Output the [x, y] coordinate of the center of the cell containing the given text.  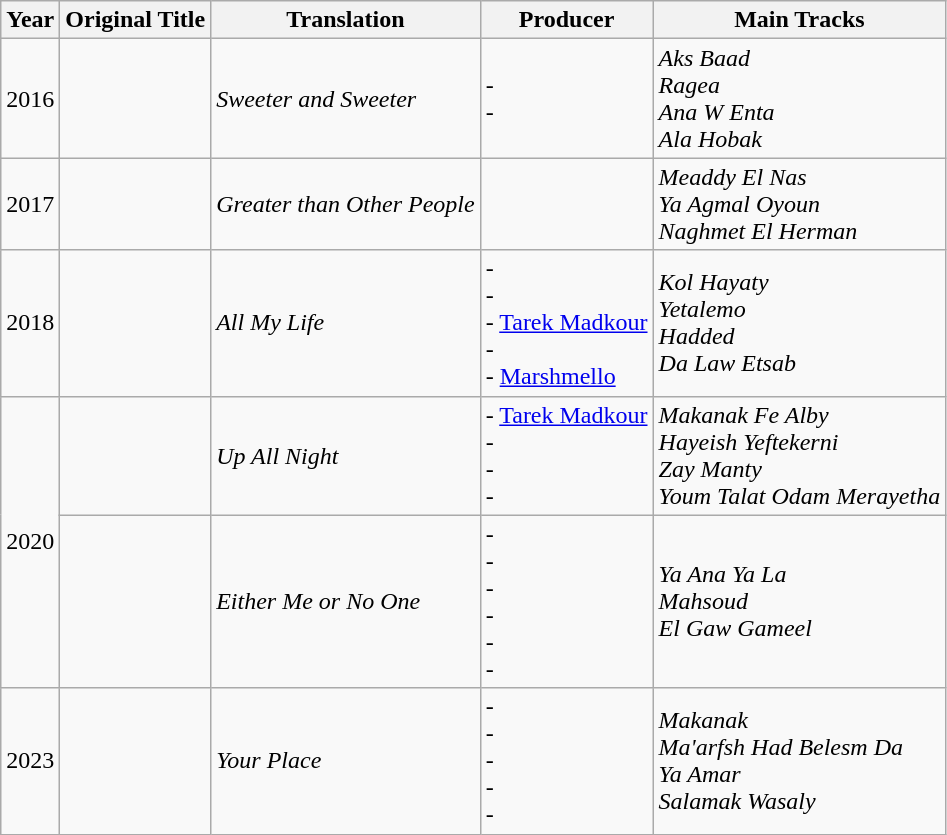
2018 [30, 323]
Meaddy El NasYa Agmal OyounNaghmet El Herman [800, 204]
Sweeter and Sweeter [346, 98]
- - - - - - [566, 602]
All My Life [346, 323]
Year [30, 20]
Either Me or No One [346, 602]
- Tarek Madkour- - - [566, 456]
Translation [346, 20]
Your Place [346, 761]
Ya Ana Ya LaMahsoudEl Gaw Gameel [800, 602]
- - [566, 98]
2017 [30, 204]
Aks BaadRageaAna W EntaAla Hobak [800, 98]
2023 [30, 761]
2016 [30, 98]
Producer [566, 20]
- - - - - [566, 761]
Original Title [136, 20]
- - - Tarek Madkour- - Marshmello [566, 323]
Kol HayatyYetalemo Hadded Da Law Etsab [800, 323]
2020 [30, 542]
Main Tracks [800, 20]
Greater than Other People [346, 204]
Up All Night [346, 456]
Makanak Fe AlbyHayeish YeftekerniZay MantyYoum Talat Odam Merayetha [800, 456]
MakanakMa'arfsh Had Belesm DaYa AmarSalamak Wasaly [800, 761]
